Find where the given text appears and provide that cell's center as (X, Y) coordinate. 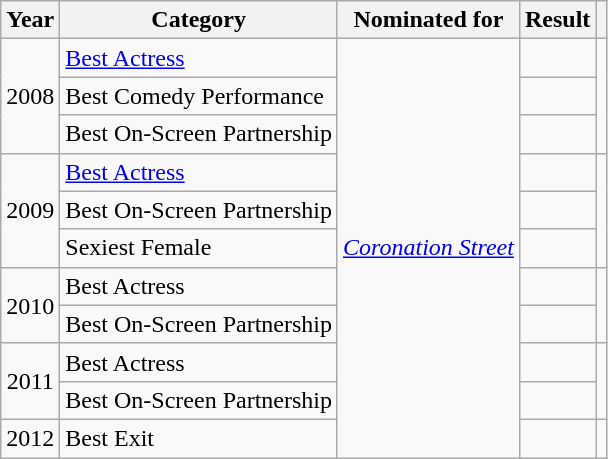
Best Exit (199, 438)
Year (30, 20)
Category (199, 20)
2009 (30, 210)
Nominated for (428, 20)
Best Comedy Performance (199, 96)
2012 (30, 438)
2008 (30, 96)
2010 (30, 305)
Coronation Street (428, 248)
Sexiest Female (199, 248)
Result (557, 20)
2011 (30, 381)
